Determine the [x, y] coordinate at the center of the cell enclosing the given text.  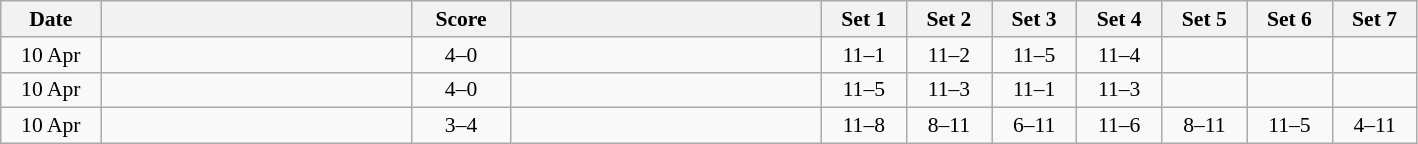
Set 7 [1374, 19]
Set 4 [1120, 19]
11–2 [948, 55]
Score [461, 19]
3–4 [461, 126]
Set 3 [1034, 19]
Set 5 [1204, 19]
11–8 [864, 126]
Set 2 [948, 19]
11–6 [1120, 126]
11–4 [1120, 55]
Date [51, 19]
Set 6 [1290, 19]
Set 1 [864, 19]
4–11 [1374, 126]
6–11 [1034, 126]
